Return the (x, y) coordinate for the center point of the cell that contains the specified text.  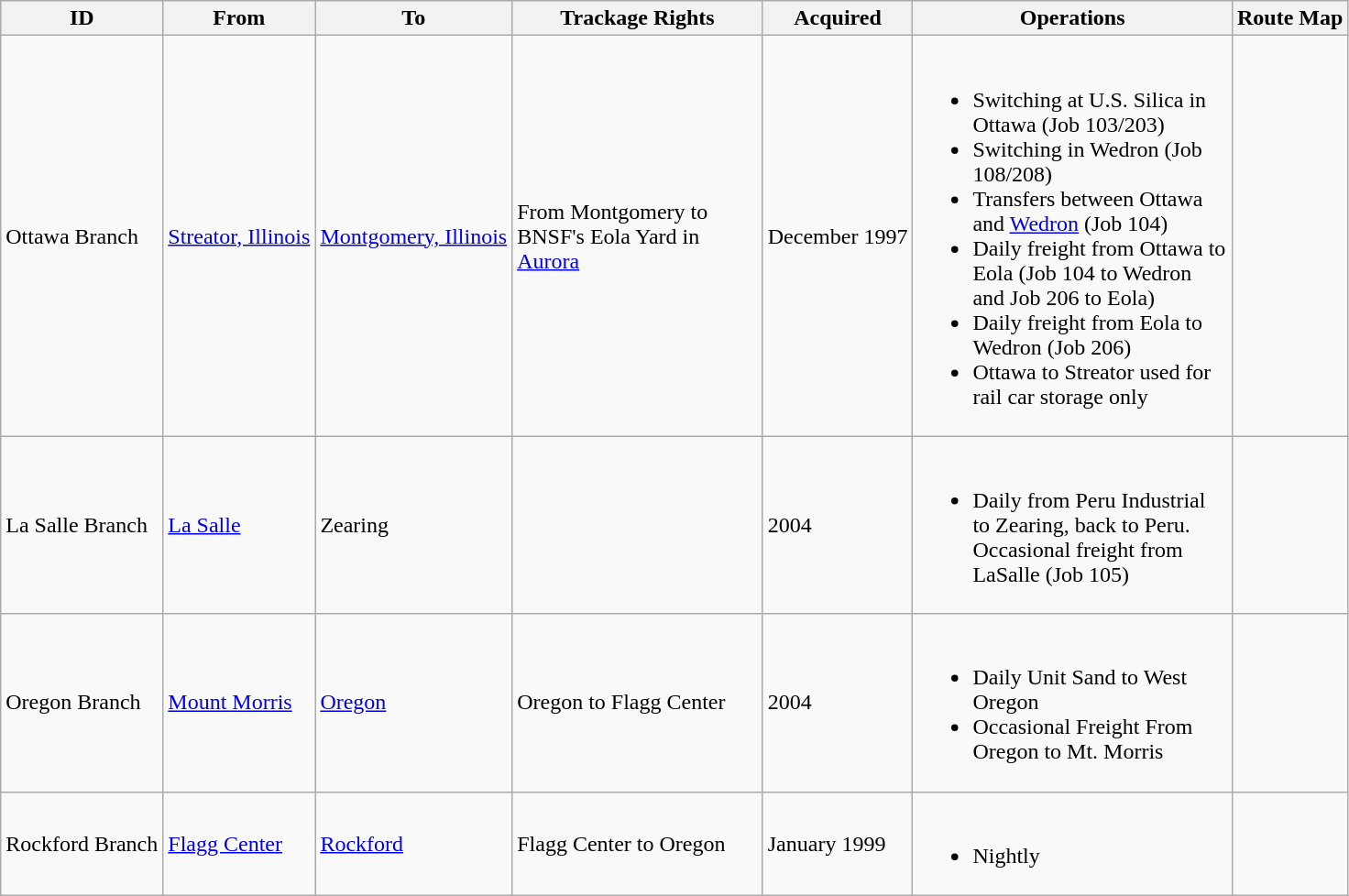
From Montgomery to BNSF's Eola Yard in Aurora (638, 236)
Route Map (1289, 18)
Flagg Center to Oregon (638, 843)
Oregon to Flagg Center (638, 703)
Zearing (414, 525)
Nightly (1072, 843)
La Salle (239, 525)
Operations (1072, 18)
December 1997 (838, 236)
La Salle Branch (82, 525)
Daily Unit Sand to West OregonOccasional Freight From Oregon to Mt. Morris (1072, 703)
Flagg Center (239, 843)
Rockford Branch (82, 843)
Oregon (414, 703)
Oregon Branch (82, 703)
Mount Morris (239, 703)
Montgomery, Illinois (414, 236)
From (239, 18)
Rockford (414, 843)
Acquired (838, 18)
Daily from Peru Industrial to Zearing, back to Peru. Occasional freight from LaSalle (Job 105) (1072, 525)
ID (82, 18)
To (414, 18)
Ottawa Branch (82, 236)
Streator, Illinois (239, 236)
Trackage Rights (638, 18)
January 1999 (838, 843)
